Capture the cell that displays the provided text and extract its [X, Y] central coordinate. 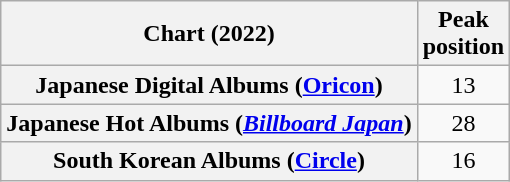
16 [463, 161]
28 [463, 123]
13 [463, 85]
Japanese Hot Albums (Billboard Japan) [209, 123]
Chart (2022) [209, 34]
Peakposition [463, 34]
South Korean Albums (Circle) [209, 161]
Japanese Digital Albums (Oricon) [209, 85]
